Determine the [X, Y] coordinate at the center of the cell enclosing the given text.  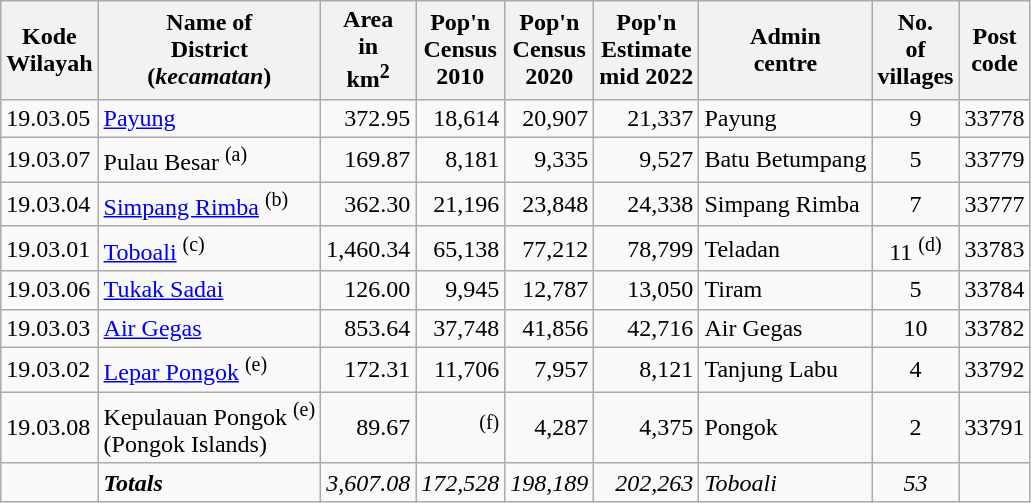
169.87 [368, 160]
9,527 [646, 160]
21,337 [646, 118]
11 (d) [916, 248]
37,748 [460, 328]
(f) [460, 428]
19.03.04 [50, 204]
33782 [994, 328]
Kode Wilayah [50, 50]
Toboali [786, 482]
198,189 [550, 482]
33784 [994, 290]
19.03.03 [50, 328]
172,528 [460, 482]
21,196 [460, 204]
19.03.08 [50, 428]
24,338 [646, 204]
42,716 [646, 328]
53 [916, 482]
78,799 [646, 248]
172.31 [368, 370]
Name ofDistrict(kecamatan) [210, 50]
4,287 [550, 428]
Areainkm2 [368, 50]
126.00 [368, 290]
2 [916, 428]
41,856 [550, 328]
Pop'nEstimatemid 2022 [646, 50]
33778 [994, 118]
33779 [994, 160]
13,050 [646, 290]
Batu Betumpang [786, 160]
362.30 [368, 204]
8,121 [646, 370]
18,614 [460, 118]
3,607.08 [368, 482]
33777 [994, 204]
372.95 [368, 118]
4 [916, 370]
Simpang Rimba (b) [210, 204]
Pop'nCensus2010 [460, 50]
Simpang Rimba [786, 204]
9,945 [460, 290]
Tiram [786, 290]
19.03.06 [50, 290]
Tukak Sadai [210, 290]
853.64 [368, 328]
20,907 [550, 118]
1,460.34 [368, 248]
33783 [994, 248]
Pongok [786, 428]
12,787 [550, 290]
Admincentre [786, 50]
7 [916, 204]
Pop'nCensus2020 [550, 50]
Teladan [786, 248]
23,848 [550, 204]
202,263 [646, 482]
11,706 [460, 370]
Pulau Besar (a) [210, 160]
Lepar Pongok (e) [210, 370]
Kepulauan Pongok (e) (Pongok Islands) [210, 428]
Postcode [994, 50]
33792 [994, 370]
19.03.02 [50, 370]
7,957 [550, 370]
33791 [994, 428]
Tanjung Labu [786, 370]
89.67 [368, 428]
19.03.01 [50, 248]
4,375 [646, 428]
10 [916, 328]
19.03.05 [50, 118]
9,335 [550, 160]
8,181 [460, 160]
65,138 [460, 248]
No.ofvillages [916, 50]
19.03.07 [50, 160]
9 [916, 118]
Totals [210, 482]
Toboali (c) [210, 248]
77,212 [550, 248]
